Find where the given text appears and provide that cell's center as (x, y) coordinate. 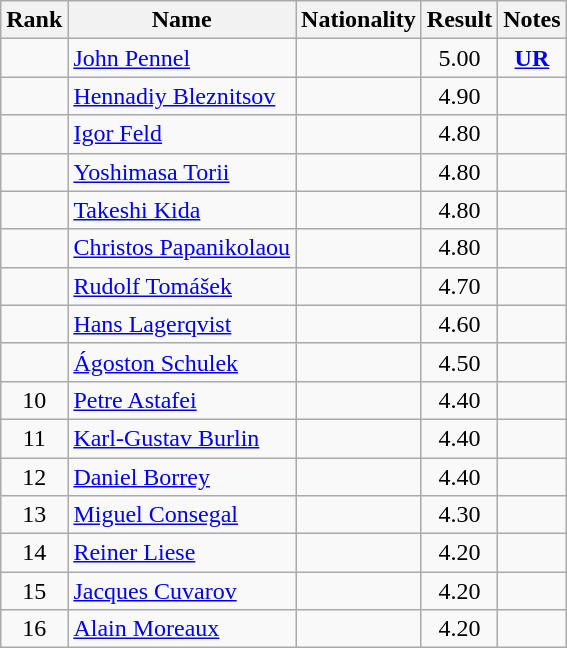
Hans Lagerqvist (182, 324)
14 (34, 553)
5.00 (459, 58)
Rudolf Tomášek (182, 286)
Takeshi Kida (182, 210)
4.90 (459, 96)
13 (34, 515)
Ágoston Schulek (182, 362)
Rank (34, 20)
12 (34, 477)
10 (34, 400)
Result (459, 20)
Petre Astafei (182, 400)
11 (34, 438)
Jacques Cuvarov (182, 591)
4.70 (459, 286)
4.50 (459, 362)
4.30 (459, 515)
Karl-Gustav Burlin (182, 438)
Notes (532, 20)
Igor Feld (182, 134)
John Pennel (182, 58)
Name (182, 20)
Hennadiy Bleznitsov (182, 96)
Reiner Liese (182, 553)
4.60 (459, 324)
Nationality (359, 20)
Christos Papanikolaou (182, 248)
15 (34, 591)
Yoshimasa Torii (182, 172)
16 (34, 629)
Daniel Borrey (182, 477)
Alain Moreaux (182, 629)
Miguel Consegal (182, 515)
UR (532, 58)
